Capture the cell that displays the provided text and extract its [X, Y] central coordinate. 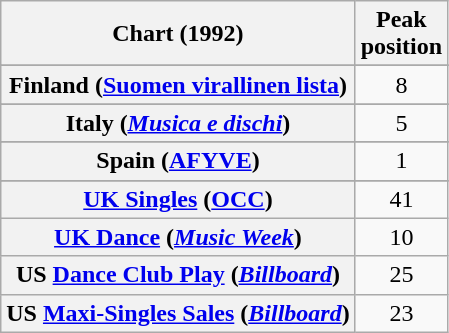
Peakposition [401, 34]
1 [401, 161]
Finland (Suomen virallinen lista) [178, 85]
UK Singles (OCC) [178, 199]
23 [401, 313]
US Dance Club Play (Billboard) [178, 275]
Spain (AFYVE) [178, 161]
8 [401, 85]
UK Dance (Music Week) [178, 237]
Italy (Musica e dischi) [178, 123]
Chart (1992) [178, 34]
5 [401, 123]
41 [401, 199]
10 [401, 237]
25 [401, 275]
US Maxi-Singles Sales (Billboard) [178, 313]
